Find where the given text appears and provide that cell's center as (x, y) coordinate. 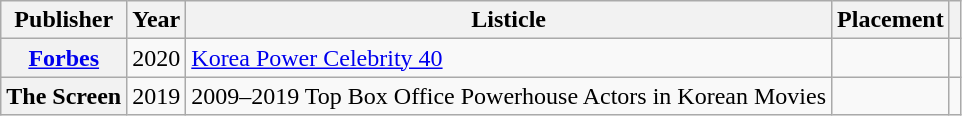
Listicle (509, 20)
Placement (891, 20)
Korea Power Celebrity 40 (509, 58)
Forbes (64, 58)
The Screen (64, 96)
2020 (156, 58)
2019 (156, 96)
2009–2019 Top Box Office Powerhouse Actors in Korean Movies (509, 96)
Year (156, 20)
Publisher (64, 20)
